Return the [x, y] coordinate for the center point of the cell that contains the specified text.  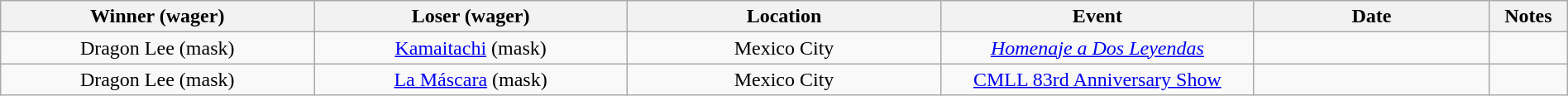
Date [1371, 17]
Notes [1528, 17]
CMLL 83rd Anniversary Show [1097, 79]
Event [1097, 17]
Location [784, 17]
Loser (wager) [471, 17]
Kamaitachi (mask) [471, 48]
Winner (wager) [157, 17]
La Máscara (mask) [471, 79]
Homenaje a Dos Leyendas [1097, 48]
